Determine the [x, y] coordinate at the center of the cell enclosing the given text.  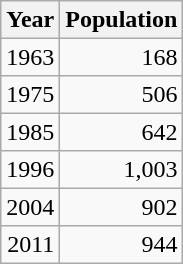
944 [122, 244]
168 [122, 56]
506 [122, 94]
Year [30, 20]
Population [122, 20]
642 [122, 132]
1963 [30, 56]
1996 [30, 170]
2004 [30, 206]
902 [122, 206]
2011 [30, 244]
1985 [30, 132]
1,003 [122, 170]
1975 [30, 94]
